Search for the cell housing the specified text and yield its [X, Y] center coordinate. 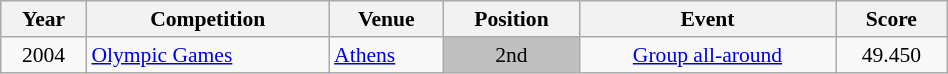
Group all-around [707, 55]
Position [512, 19]
Olympic Games [208, 55]
Event [707, 19]
2004 [44, 55]
2nd [512, 55]
Venue [386, 19]
Athens [386, 55]
Competition [208, 19]
Year [44, 19]
Score [892, 19]
49.450 [892, 55]
